Search for the cell housing the specified text and yield its (x, y) center coordinate. 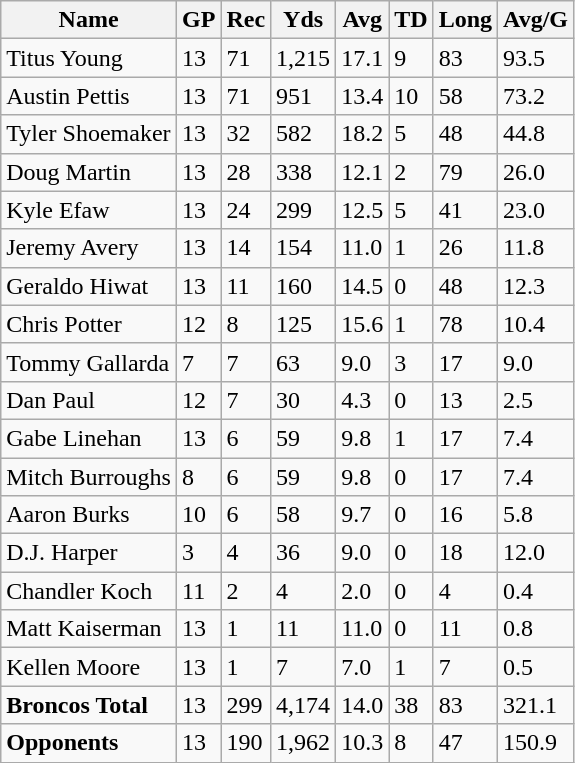
D.J. Harper (89, 553)
12.0 (536, 553)
15.6 (362, 324)
26 (465, 248)
Yds (304, 20)
Opponents (89, 743)
0.8 (536, 629)
47 (465, 743)
Dan Paul (89, 400)
Chandler Koch (89, 591)
12.3 (536, 286)
4.3 (362, 400)
11.8 (536, 248)
Jeremy Avery (89, 248)
Avg (362, 20)
Doug Martin (89, 172)
190 (246, 743)
10.4 (536, 324)
14.0 (362, 705)
12.5 (362, 210)
18 (465, 553)
Broncos Total (89, 705)
Avg/G (536, 20)
Tommy Gallarda (89, 362)
Name (89, 20)
154 (304, 248)
28 (246, 172)
16 (465, 515)
79 (465, 172)
10.3 (362, 743)
14 (246, 248)
24 (246, 210)
44.8 (536, 134)
150.9 (536, 743)
Austin Pettis (89, 96)
30 (304, 400)
Matt Kaiserman (89, 629)
Kellen Moore (89, 667)
63 (304, 362)
38 (411, 705)
32 (246, 134)
Titus Young (89, 58)
951 (304, 96)
Tyler Shoemaker (89, 134)
23.0 (536, 210)
2.0 (362, 591)
73.2 (536, 96)
GP (198, 20)
4,174 (304, 705)
9.7 (362, 515)
93.5 (536, 58)
338 (304, 172)
12.1 (362, 172)
Gabe Linehan (89, 438)
9 (411, 58)
0.4 (536, 591)
582 (304, 134)
26.0 (536, 172)
18.2 (362, 134)
160 (304, 286)
0.5 (536, 667)
13.4 (362, 96)
321.1 (536, 705)
14.5 (362, 286)
1,215 (304, 58)
Geraldo Hiwat (89, 286)
Kyle Efaw (89, 210)
1,962 (304, 743)
Mitch Burroughs (89, 477)
2.5 (536, 400)
5.8 (536, 515)
Aaron Burks (89, 515)
7.0 (362, 667)
78 (465, 324)
36 (304, 553)
Chris Potter (89, 324)
Rec (246, 20)
17.1 (362, 58)
Long (465, 20)
41 (465, 210)
125 (304, 324)
TD (411, 20)
